Scan for the cell matching the given text and deliver its (X, Y) coordinate at center. 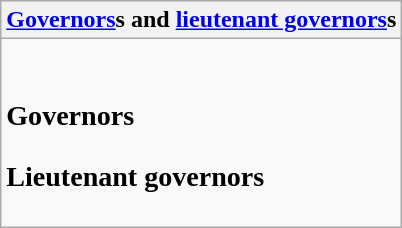
Governorss and lieutenant governorss (202, 20)
GovernorsLieutenant governors (202, 133)
